Extract the [x, y] coordinate from the center of the cell holding the provided text.  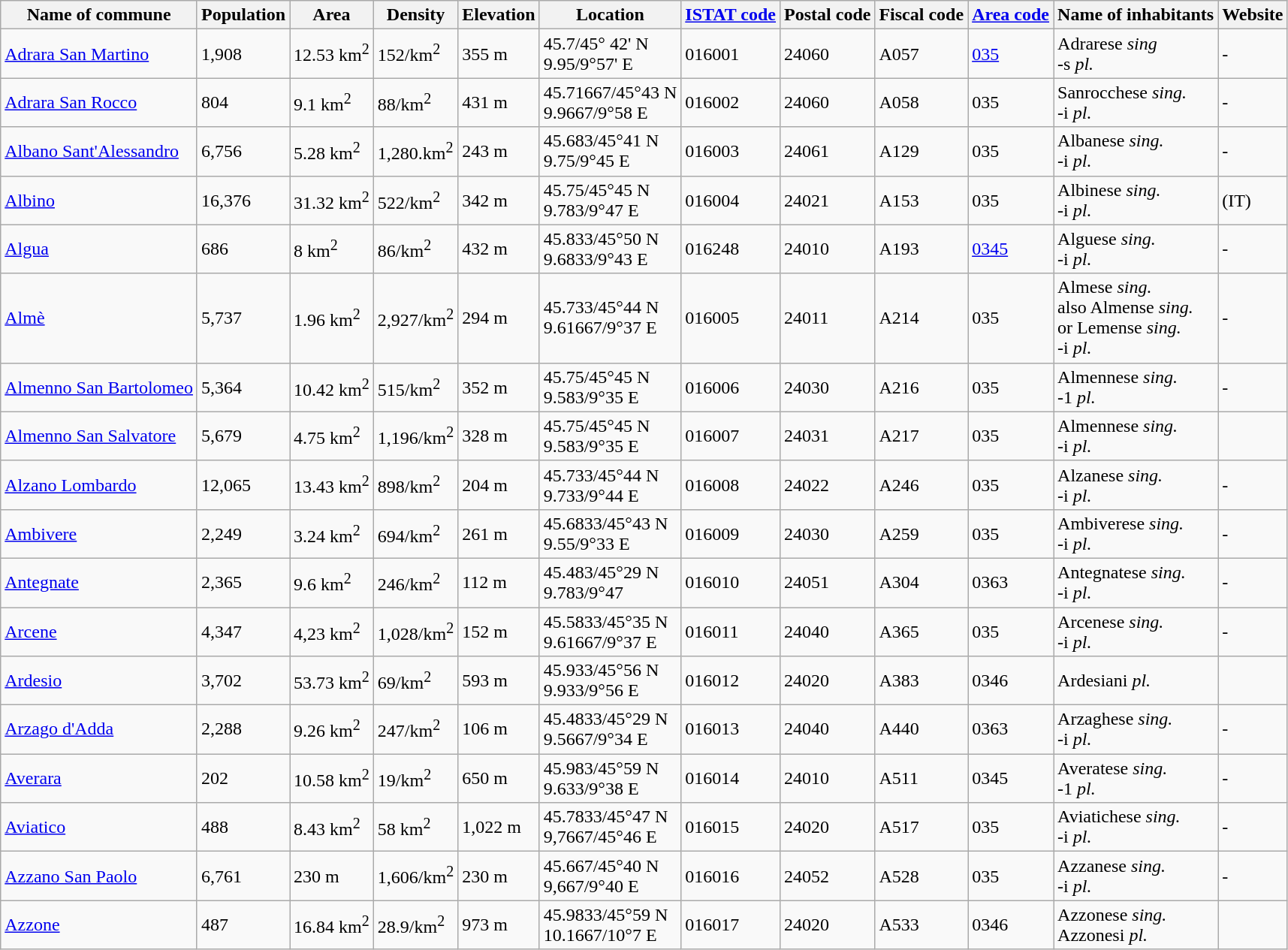
152 m [499, 631]
016010 [731, 583]
A365 [922, 631]
Azzonese sing.Azzonesi pl. [1136, 925]
Alzanese sing.-i pl. [1136, 485]
Name of commune [99, 15]
328 m [499, 436]
45.75/45°45 N9.783/9°47 E [610, 200]
Arcenese sing.-i pl. [1136, 631]
2,288 [243, 730]
Adrarese sing-s pl. [1136, 54]
431 m [499, 102]
Location [610, 15]
9.26 km2 [332, 730]
5,364 [243, 388]
247/km2 [415, 730]
2,365 [243, 583]
016001 [731, 54]
804 [243, 102]
45.933/45°56 N9.933/9°56 E [610, 680]
Albano Sant'Alessandro [99, 152]
Ambiverese sing.-i pl. [1136, 533]
202 [243, 778]
5,679 [243, 436]
10.58 km2 [332, 778]
243 m [499, 152]
A259 [922, 533]
45.5833/45°35 N9.61667/9°37 E [610, 631]
Website [1253, 15]
45.733/45°44 N9.733/9°44 E [610, 485]
Albinese sing.-i pl. [1136, 200]
Elevation [499, 15]
A217 [922, 436]
10.42 km2 [332, 388]
A517 [922, 828]
3.24 km2 [332, 533]
A511 [922, 778]
Antegnatese sing.-i pl. [1136, 583]
24031 [828, 436]
Algua [99, 249]
522/km2 [415, 200]
204 m [499, 485]
1.96 km2 [332, 318]
45.483/45°29 N9.783/9°47 [610, 583]
Averatese sing. -1 pl. [1136, 778]
Area [332, 15]
432 m [499, 249]
45.4833/45°29 N9.5667/9°34 E [610, 730]
13.43 km2 [332, 485]
261 m [499, 533]
Ardesiani pl. [1136, 680]
016012 [731, 680]
1,280.km2 [415, 152]
A058 [922, 102]
Adrara San Martino [99, 54]
016004 [731, 200]
016016 [731, 876]
24051 [828, 583]
86/km2 [415, 249]
650 m [499, 778]
58 km2 [415, 828]
4,23 km2 [332, 631]
24011 [828, 318]
Name of inhabitants [1136, 15]
8 km2 [332, 249]
3,702 [243, 680]
45.7833/45°47 N9,7667/45°46 E [610, 828]
24022 [828, 485]
016006 [731, 388]
28.9/km2 [415, 925]
342 m [499, 200]
69/km2 [415, 680]
016008 [731, 485]
Ambivere [99, 533]
45.833/45°50 N9.6833/9°43 E [610, 249]
A057 [922, 54]
6,756 [243, 152]
152/km2 [415, 54]
24021 [828, 200]
A383 [922, 680]
19/km2 [415, 778]
45.9833/45°59 N10.1667/10°7 E [610, 925]
2,249 [243, 533]
Averara [99, 778]
A129 [922, 152]
A440 [922, 730]
45.667/45°40 N9,667/9°40 E [610, 876]
973 m [499, 925]
Almè [99, 318]
Area code [1011, 15]
Sanrocchese sing. -i pl. [1136, 102]
016002 [731, 102]
88/km2 [415, 102]
Almese sing.also Almense sing.or Lemense sing.-i pl. [1136, 318]
1,908 [243, 54]
9.6 km2 [332, 583]
A304 [922, 583]
6,761 [243, 876]
45.6833/45°43 N9.55/9°33 E [610, 533]
Ardesio [99, 680]
352 m [499, 388]
Fiscal code [922, 15]
Almenno San Salvatore [99, 436]
1,022 m [499, 828]
016017 [731, 925]
53.73 km2 [332, 680]
4,347 [243, 631]
1,028/km2 [415, 631]
1,196/km2 [415, 436]
A214 [922, 318]
112 m [499, 583]
016005 [731, 318]
294 m [499, 318]
Azzano San Paolo [99, 876]
45.733/45°44 N9.61667/9°37 E [610, 318]
Arcene [99, 631]
24052 [828, 876]
Population [243, 15]
4.75 km2 [332, 436]
A153 [922, 200]
45.683/45°41 N9.75/9°45 E [610, 152]
355 m [499, 54]
016014 [731, 778]
45.71667/45°43 N9.9667/9°58 E [610, 102]
694/km2 [415, 533]
593 m [499, 680]
487 [243, 925]
Arzago d'Adda [99, 730]
Density [415, 15]
686 [243, 249]
Aviatichese sing.-i pl. [1136, 828]
016009 [731, 533]
16.84 km2 [332, 925]
016011 [731, 631]
Albanese sing.-i pl. [1136, 152]
Arzaghese sing.-i pl. [1136, 730]
24061 [828, 152]
016015 [731, 828]
Azzanese sing.-i pl. [1136, 876]
A528 [922, 876]
2,927/km2 [415, 318]
Azzone [99, 925]
515/km2 [415, 388]
A216 [922, 388]
45.983/45°59 N9.633/9°38 E [610, 778]
Almennese sing.-i pl. [1136, 436]
106 m [499, 730]
016003 [731, 152]
45.7/45° 42' N9.95/9°57' E [610, 54]
A533 [922, 925]
5,737 [243, 318]
ISTAT code [731, 15]
Almenno San Bartolomeo [99, 388]
12,065 [243, 485]
246/km2 [415, 583]
898/km2 [415, 485]
Alguese sing.-i pl. [1136, 249]
Adrara San Rocco [99, 102]
1,606/km2 [415, 876]
Postal code [828, 15]
Albino [99, 200]
488 [243, 828]
(IT) [1253, 200]
A193 [922, 249]
Antegnate [99, 583]
31.32 km2 [332, 200]
Alzano Lombardo [99, 485]
12.53 km2 [332, 54]
Aviatico [99, 828]
A246 [922, 485]
Almennese sing.-1 pl. [1136, 388]
5.28 km2 [332, 152]
016248 [731, 249]
8.43 km2 [332, 828]
16,376 [243, 200]
016007 [731, 436]
9.1 km2 [332, 102]
016013 [731, 730]
